Extract the [X, Y] coordinate from the center of the cell holding the provided text.  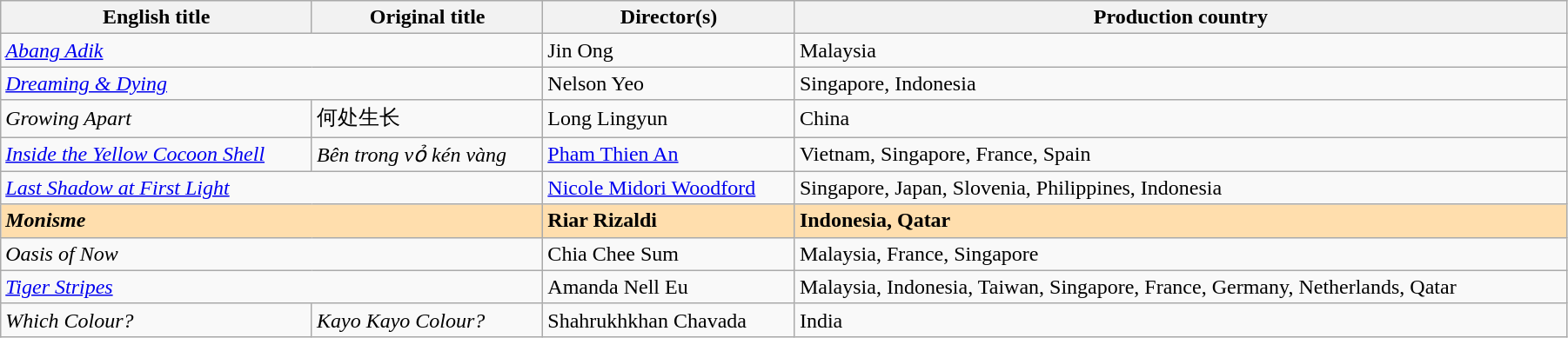
Chia Chee Sum [669, 254]
Shahrukhkhan Chavada [669, 320]
India [1180, 320]
Malaysia, France, Singapore [1180, 254]
Malaysia, Indonesia, Taiwan, Singapore, France, Germany, Netherlands, Qatar [1180, 287]
Dreaming & Dying [271, 83]
Indonesia, Qatar [1180, 221]
Last Shadow at First Light [271, 188]
Amanda Nell Eu [669, 287]
China [1180, 118]
Tiger Stripes [271, 287]
Singapore, Japan, Slovenia, Philippines, Indonesia [1180, 188]
Riar Rizaldi [669, 221]
Jin Ong [669, 50]
Director(s) [669, 17]
Long Lingyun [669, 118]
Inside the Yellow Cocoon Shell [157, 155]
Vietnam, Singapore, France, Spain [1180, 155]
Monisme [271, 221]
Pham Thien An [669, 155]
English title [157, 17]
Kayo Kayo Colour? [426, 320]
何处生长 [426, 118]
Production country [1180, 17]
Malaysia [1180, 50]
Abang Adik [271, 50]
Oasis of Now [271, 254]
Singapore, Indonesia [1180, 83]
Nelson Yeo [669, 83]
Bên trong vỏ kén vàng [426, 155]
Which Colour? [157, 320]
Nicole Midori Woodford [669, 188]
Original title [426, 17]
Growing Apart [157, 118]
